Return the (x, y) coordinate for the center point of the cell that contains the specified text.  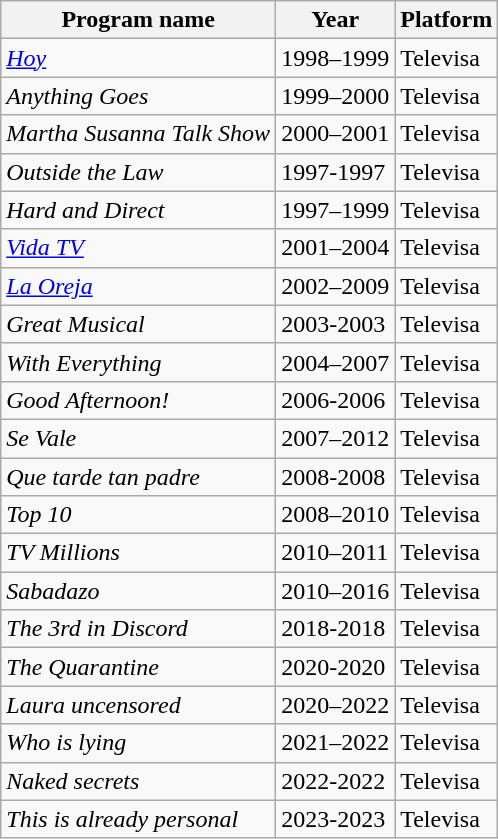
2022-2022 (336, 781)
Vida TV (138, 248)
2008-2008 (336, 477)
With Everything (138, 362)
2002–2009 (336, 286)
Que tarde tan padre (138, 477)
Platform (446, 20)
1998–1999 (336, 58)
Martha Susanna Talk Show (138, 134)
Who is lying (138, 743)
2007–2012 (336, 438)
2008–2010 (336, 515)
La Oreja (138, 286)
Program name (138, 20)
This is already personal (138, 819)
The Quarantine (138, 667)
1997-1997 (336, 172)
2000–2001 (336, 134)
The 3rd in Discord (138, 629)
2018-2018 (336, 629)
Top 10 (138, 515)
Se Vale (138, 438)
2010–2016 (336, 591)
2020-2020 (336, 667)
Laura uncensored (138, 705)
Naked secrets (138, 781)
Hard and Direct (138, 210)
2003-2003 (336, 324)
2006-2006 (336, 400)
Anything Goes (138, 96)
Year (336, 20)
Hoy (138, 58)
2021–2022 (336, 743)
Great Musical (138, 324)
2010–2011 (336, 553)
2020–2022 (336, 705)
2023-2023 (336, 819)
Sabadazo (138, 591)
TV Millions (138, 553)
2004–2007 (336, 362)
1997–1999 (336, 210)
Good Afternoon! (138, 400)
1999–2000 (336, 96)
2001–2004 (336, 248)
Outside the Law (138, 172)
